Capture the cell that displays the provided text and extract its (X, Y) central coordinate. 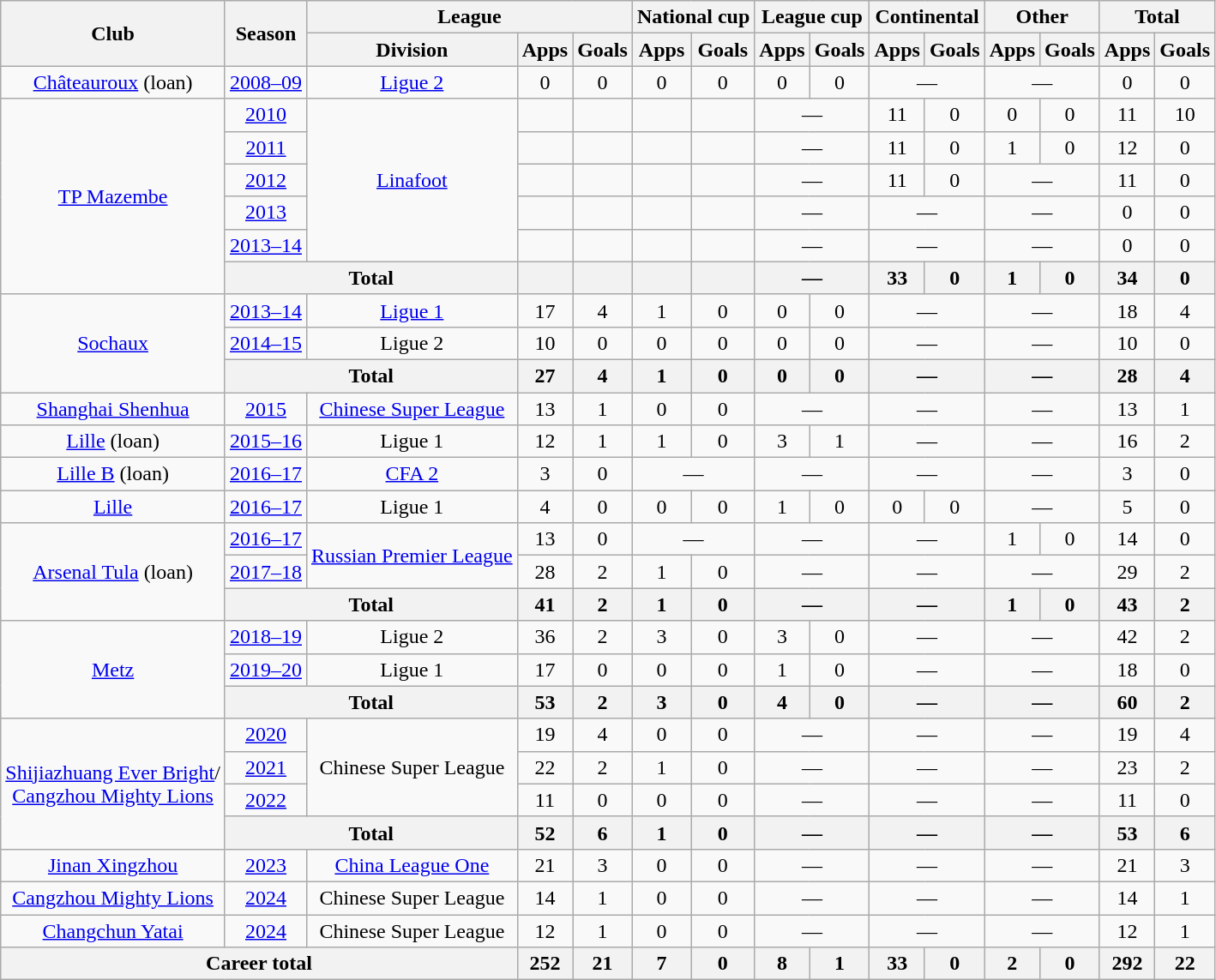
2017–18 (266, 572)
China League One (412, 865)
29 (1127, 572)
Continental (927, 17)
43 (1127, 604)
Jinan Xingzhou (113, 865)
36 (545, 637)
League (470, 17)
Metz (113, 670)
Season (266, 33)
2012 (266, 180)
2018–19 (266, 637)
2019–20 (266, 670)
2022 (266, 800)
2015–16 (266, 442)
292 (1127, 964)
2020 (266, 735)
Cangzhou Mighty Lions (113, 898)
Sochaux (113, 343)
8 (782, 964)
2013 (266, 213)
Châteauroux (loan) (113, 82)
2014–15 (266, 343)
Shijiazhuang Ever Bright/Cangzhou Mighty Lions (113, 784)
National cup (693, 17)
27 (545, 376)
Career total (259, 964)
Lille B (loan) (113, 474)
2015 (266, 409)
TP Mazembe (113, 196)
252 (545, 964)
Lille (113, 507)
Arsenal Tula (loan) (113, 572)
Linafoot (412, 180)
23 (1127, 767)
Other (1042, 17)
Lille (loan) (113, 442)
2010 (266, 115)
5 (1127, 507)
League cup (812, 17)
Changchun Yatai (113, 930)
Shanghai Shenhua (113, 409)
2008–09 (266, 82)
CFA 2 (412, 474)
Division (412, 50)
41 (545, 604)
34 (1127, 278)
16 (1127, 442)
2023 (266, 865)
Club (113, 33)
52 (545, 833)
7 (661, 964)
2021 (266, 767)
42 (1127, 637)
60 (1127, 702)
2011 (266, 147)
Russian Premier League (412, 556)
